Pinpoint the cell where the given text exists, returning its (x, y) midpoint coordinate. 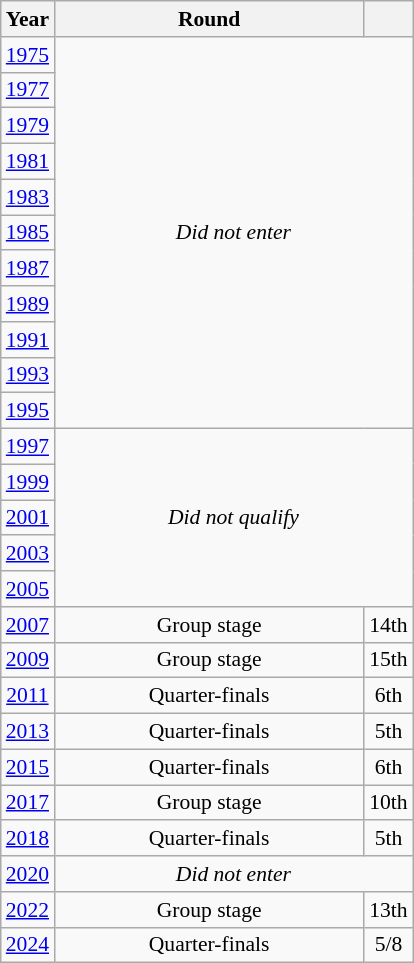
Round (209, 19)
1999 (28, 482)
2007 (28, 625)
2009 (28, 660)
1983 (28, 197)
15th (388, 660)
14th (388, 625)
Did not qualify (234, 518)
1997 (28, 447)
10th (388, 803)
1995 (28, 411)
1991 (28, 340)
1979 (28, 126)
2001 (28, 518)
2015 (28, 767)
2017 (28, 803)
1977 (28, 90)
Year (28, 19)
1981 (28, 162)
2013 (28, 732)
1993 (28, 375)
2020 (28, 874)
1985 (28, 233)
2022 (28, 910)
2024 (28, 945)
1987 (28, 269)
2018 (28, 839)
5/8 (388, 945)
2011 (28, 696)
1989 (28, 304)
13th (388, 910)
2005 (28, 589)
2003 (28, 554)
1975 (28, 55)
